Pinpoint the cell where the given text exists, returning its [X, Y] midpoint coordinate. 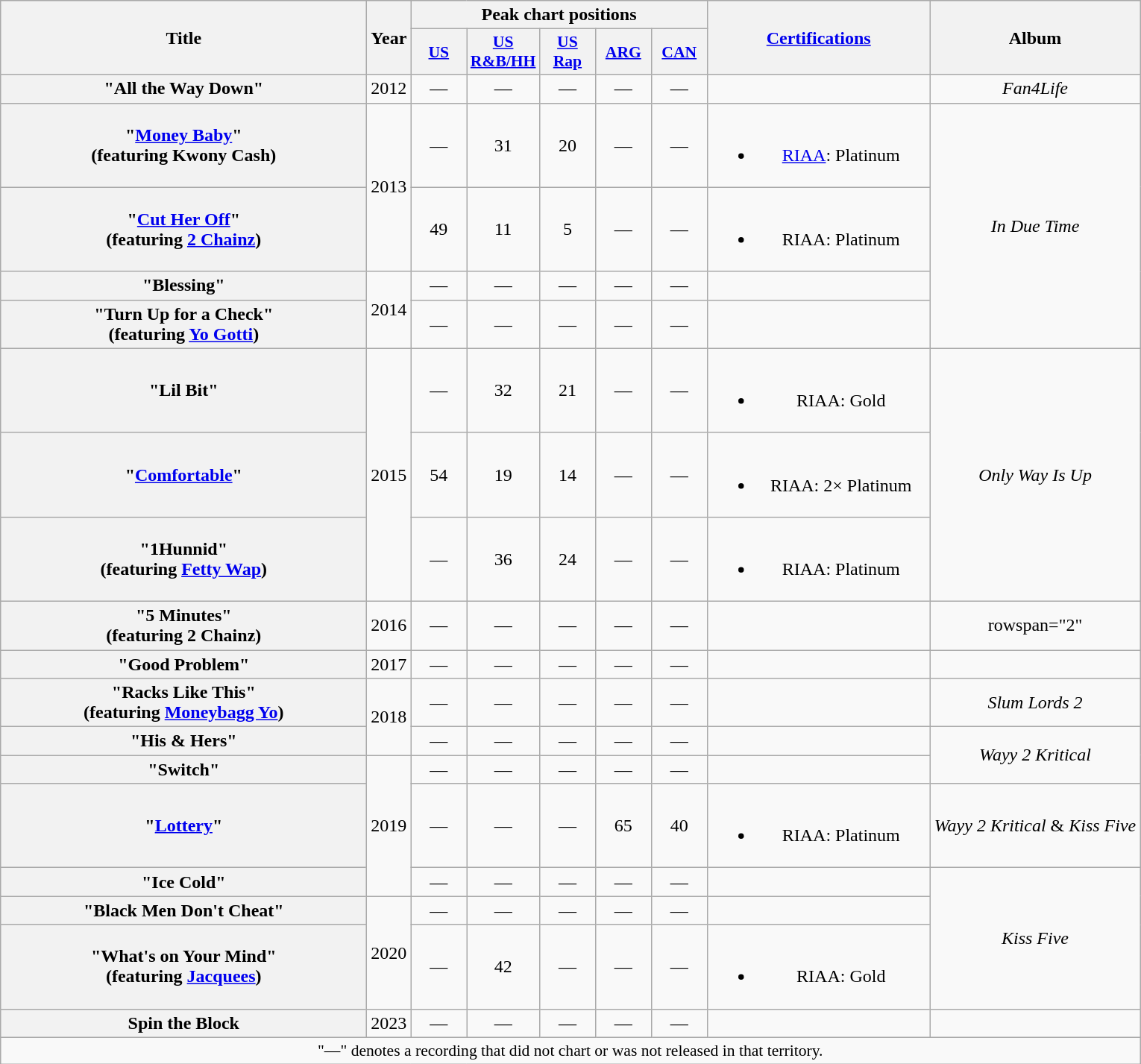
"Money Baby" (featuring Kwony Cash) [183, 145]
42 [503, 966]
36 [503, 559]
Certifications [819, 37]
"Blessing" [183, 286]
USRap [567, 52]
In Due Time [1035, 225]
"Switch" [183, 769]
rowspan="2" [1035, 625]
"Good Problem" [183, 664]
"5 Minutes"(featuring 2 Chainz) [183, 625]
"All the Way Down" [183, 89]
"Black Men Don't Cheat" [183, 910]
Album [1035, 37]
11 [503, 230]
ARG [623, 52]
US [439, 52]
2016 [389, 625]
"Ice Cold" [183, 882]
2012 [389, 89]
Wayy 2 Kritical [1035, 755]
2018 [389, 717]
19 [503, 474]
Peak chart positions [559, 15]
Title [183, 37]
"1Hunnid" (featuring Fetty Wap) [183, 559]
"Racks Like This"(featuring Moneybagg Yo) [183, 702]
CAN [679, 52]
US R&B/HH [503, 52]
"Cut Her Off" (featuring 2 Chainz) [183, 230]
40 [679, 826]
Fan4Life [1035, 89]
"What's on Your Mind" (featuring Jacquees) [183, 966]
"Lottery" [183, 826]
"—" denotes a recording that did not chart or was not released in that territory. [570, 1051]
65 [623, 826]
2020 [389, 953]
14 [567, 474]
31 [503, 145]
2019 [389, 826]
RIAA: 2× Platinum [819, 474]
21 [567, 391]
2015 [389, 474]
54 [439, 474]
2023 [389, 1023]
24 [567, 559]
"Comfortable" [183, 474]
2013 [389, 187]
"Lil Bit" [183, 391]
"Turn Up for a Check" (featuring Yo Gotti) [183, 324]
Only Way Is Up [1035, 474]
20 [567, 145]
Wayy 2 Kritical & Kiss Five [1035, 826]
Spin the Block [183, 1023]
32 [503, 391]
2014 [389, 310]
5 [567, 230]
Year [389, 37]
49 [439, 230]
Slum Lords 2 [1035, 702]
"His & Hers" [183, 741]
2017 [389, 664]
Kiss Five [1035, 938]
